Determine the [x, y] coordinate at the center of the cell enclosing the given text.  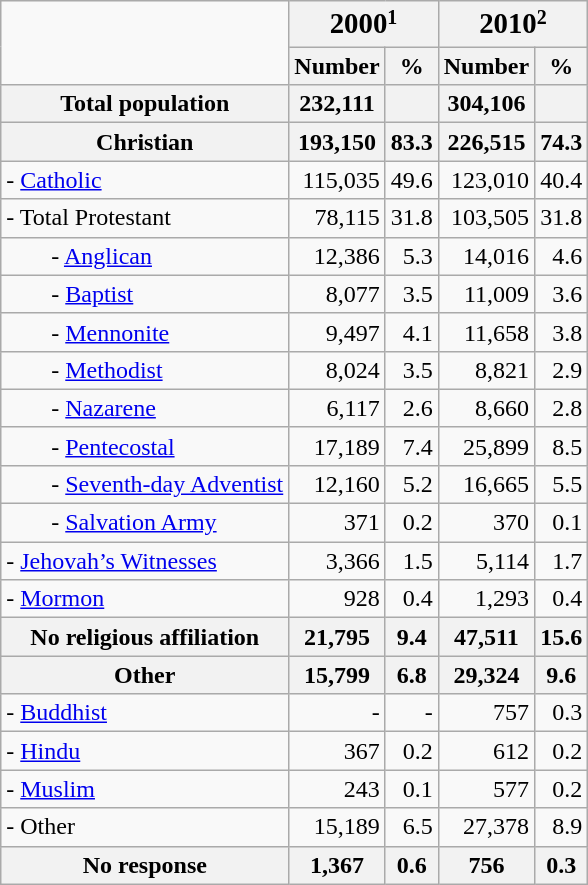
5.2 [412, 484]
5.3 [412, 256]
8,077 [337, 294]
47,511 [486, 637]
103,505 [486, 218]
Other [145, 675]
17,189 [337, 446]
- Methodist [145, 370]
49.6 [412, 180]
40.4 [562, 180]
4.1 [412, 332]
- Buddhist [145, 713]
9,497 [337, 332]
7.4 [412, 446]
12,386 [337, 256]
20001 [364, 24]
367 [337, 751]
8,024 [337, 370]
612 [486, 751]
No religious affiliation [145, 637]
0.6 [412, 865]
- Other [145, 827]
3,366 [337, 561]
- Catholic [145, 180]
1,367 [337, 865]
11,009 [486, 294]
371 [337, 523]
928 [337, 599]
16,665 [486, 484]
8,821 [486, 370]
4.6 [562, 256]
- Jehovah’s Witnesses [145, 561]
232,111 [337, 104]
Total population [145, 104]
756 [486, 865]
8.5 [562, 446]
25,899 [486, 446]
83.3 [412, 142]
1.5 [412, 561]
15.6 [562, 637]
9.6 [562, 675]
11,658 [486, 332]
78,115 [337, 218]
15,189 [337, 827]
- Seventh-day Adventist [145, 484]
304,106 [486, 104]
193,150 [337, 142]
370 [486, 523]
5,114 [486, 561]
9.4 [412, 637]
757 [486, 713]
14,016 [486, 256]
- Salvation Army [145, 523]
20102 [512, 24]
3.8 [562, 332]
- Mennonite [145, 332]
2.9 [562, 370]
- Hindu [145, 751]
6.8 [412, 675]
8.9 [562, 827]
1,293 [486, 599]
- Mormon [145, 599]
2.6 [412, 408]
- Pentecostal [145, 446]
6,117 [337, 408]
115,035 [337, 180]
- Nazarene [145, 408]
226,515 [486, 142]
- Baptist [145, 294]
15,799 [337, 675]
21,795 [337, 637]
12,160 [337, 484]
123,010 [486, 180]
5.5 [562, 484]
- Anglican [145, 256]
243 [337, 789]
29,324 [486, 675]
3.6 [562, 294]
6.5 [412, 827]
74.3 [562, 142]
577 [486, 789]
No response [145, 865]
27,378 [486, 827]
Christian [145, 142]
2.8 [562, 408]
- Total Protestant [145, 218]
8,660 [486, 408]
1.7 [562, 561]
- Muslim [145, 789]
